Return the [X, Y] coordinate for the center point of the cell that contains the specified text.  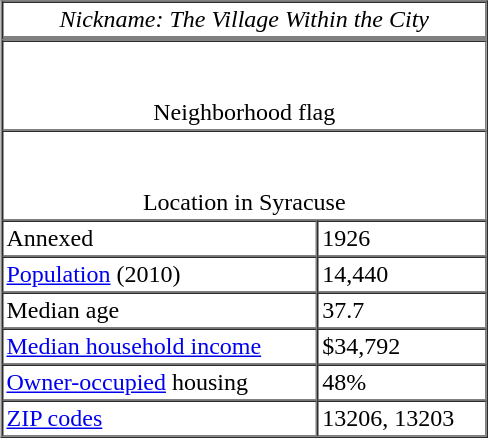
Location in Syracuse [244, 175]
$34,792 [402, 346]
13206, 13203 [402, 418]
Annexed [160, 238]
48% [402, 382]
Population (2010) [160, 274]
ZIP codes [160, 418]
1926 [402, 238]
Median age [160, 310]
14,440 [402, 274]
Median household income [160, 346]
Owner-occupied housing [160, 382]
Neighborhood flag [244, 85]
37.7 [402, 310]
Nickname: The Village Within the City [244, 22]
